Output the [x, y] coordinate of the center of the cell containing the given text.  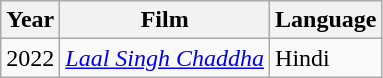
Film [165, 20]
2022 [30, 58]
Language [326, 20]
Year [30, 20]
Hindi [326, 58]
Laal Singh Chaddha [165, 58]
